Provide the [X, Y] coordinate of the cell's center where the given text is located.  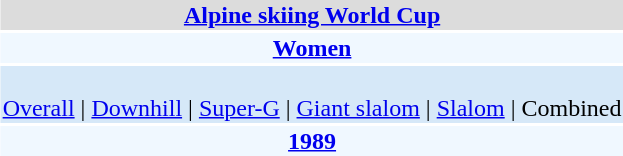
Women [312, 48]
1989 [312, 141]
Overall | Downhill | Super-G | Giant slalom | Slalom | Combined [312, 94]
Alpine skiing World Cup [312, 15]
